Return the (x, y) coordinate for the center point of the cell that contains the specified text.  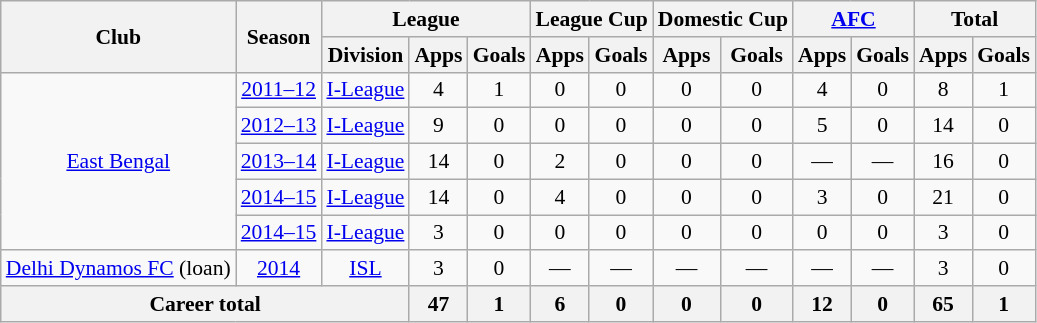
ISL (365, 269)
12 (822, 304)
6 (560, 304)
65 (943, 304)
Domestic Cup (723, 19)
21 (943, 197)
East Bengal (118, 161)
League Cup (591, 19)
AFC (854, 19)
Season (279, 36)
League (426, 19)
2014 (279, 269)
8 (943, 90)
2 (560, 162)
Total (974, 19)
2011–12 (279, 90)
Division (365, 55)
Club (118, 36)
5 (822, 126)
Career total (206, 304)
47 (438, 304)
9 (438, 126)
16 (943, 162)
Delhi Dynamos FC (loan) (118, 269)
2013–14 (279, 162)
2012–13 (279, 126)
